Pinpoint the cell where the given text exists, returning its (X, Y) midpoint coordinate. 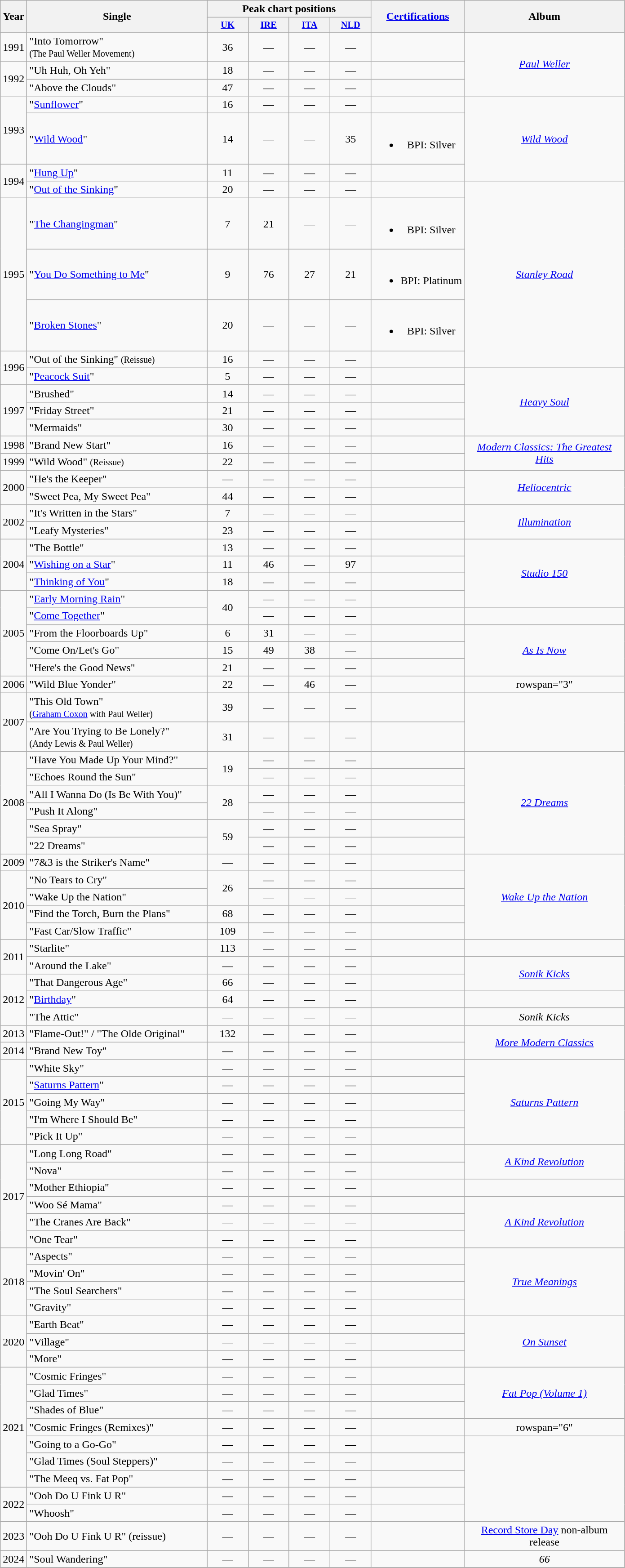
IRE (269, 25)
"It's Written in the Stars" (117, 513)
2022 (13, 1504)
5 (227, 376)
As Is Now (545, 650)
113 (227, 948)
"Wild Blue Yonder" (117, 684)
2008 (13, 802)
"Gravity" (117, 1307)
38 (309, 650)
"Brand New Toy" (117, 1051)
Studio 150 (545, 573)
Certifications (418, 17)
2023 (13, 1536)
"The Bottle" (117, 548)
Illumination (545, 522)
Year (13, 17)
49 (269, 650)
"Aspects" (117, 1256)
Modern Classics: The Greatest Hits (545, 453)
59 (227, 837)
1991 (13, 47)
30 (227, 428)
1996 (13, 368)
22 Dreams (545, 802)
6 (227, 633)
26 (227, 888)
2021 (13, 1427)
109 (227, 931)
"Ooh Do U Fink U R" (117, 1496)
1992 (13, 79)
"Have You Made Up Your Mind?" (117, 760)
1995 (13, 274)
2020 (13, 1342)
"Flame-Out!" / "The Olde Original" (117, 1033)
1993 (13, 130)
"Starlite" (117, 948)
"Going My Way" (117, 1102)
More Modern Classics (545, 1042)
"Hung Up" (117, 173)
"Wishing on a Star" (117, 565)
Paul Weller (545, 64)
"Cosmic Fringes" (117, 1376)
"Sunflower" (117, 105)
Record Store Day non-album release (545, 1536)
BPI: Platinum (418, 274)
"Long Long Road" (117, 1154)
"White Sky" (117, 1068)
"The Attic" (117, 1016)
23 (227, 530)
"The Cranes Are Back" (117, 1222)
"Glad Times" (117, 1393)
NLD (350, 25)
ITA (309, 25)
2004 (13, 565)
"The Meeq vs. Fat Pop" (117, 1479)
"This Old Town" (Graham Coxon with Paul Weller) (117, 708)
rowspan="6" (545, 1427)
Stanley Road (545, 274)
"Nova" (117, 1171)
1994 (13, 181)
"Echoes Round the Sun" (117, 777)
"Saturns Pattern" (117, 1085)
"Ooh Do U Fink U R" (reissue) (117, 1536)
2010 (13, 905)
19 (227, 768)
"Come On/Let's Go" (117, 650)
"One Tear" (117, 1239)
"Leafy Mysteries" (117, 530)
"That Dangerous Age" (117, 982)
Fat Pop (Volume 1) (545, 1393)
"Come Together" (117, 616)
2000 (13, 488)
"Cosmic Fringes (Remixes)" (117, 1427)
"Find the Torch, Burn the Plans" (117, 914)
2013 (13, 1033)
"Sea Spray" (117, 829)
"Wild Wood" (Reissue) (117, 462)
"Sweet Pea, My Sweet Pea" (117, 496)
"Shades of Blue" (117, 1410)
"All I Wanna Do (Is Be With You)" (117, 794)
64 (227, 999)
1998 (13, 445)
"Above the Clouds" (117, 88)
On Sunset (545, 1342)
"Friday Street" (117, 410)
"7&3 is the Striker's Name" (117, 863)
1999 (13, 462)
2009 (13, 863)
2014 (13, 1051)
"Pick It Up" (117, 1136)
47 (227, 88)
36 (227, 47)
Heliocentric (545, 488)
"The Changingman" (117, 224)
76 (269, 274)
"Woo Sé Mama" (117, 1205)
rowspan="3" (545, 684)
9 (227, 274)
"Brushed" (117, 393)
"Broken Stones" (117, 325)
"The Soul Searchers" (117, 1290)
"Going to a Go-Go" (117, 1444)
"More" (117, 1359)
"Push It Along" (117, 811)
"Peacock Suit" (117, 376)
2005 (13, 633)
"No Tears to Cry" (117, 880)
35 (350, 138)
"Are You Trying to Be Lonely?" (Andy Lewis & Paul Weller) (117, 736)
"Around the Lake" (117, 965)
2012 (13, 999)
40 (227, 607)
"Earth Beat" (117, 1325)
39 (227, 708)
"Mother Ethiopia" (117, 1188)
"Early Morning Rain" (117, 599)
Saturns Pattern (545, 1102)
True Meanings (545, 1282)
Single (117, 17)
13 (227, 548)
"Mermaids" (117, 428)
Wild Wood (545, 138)
44 (227, 496)
"From the Floorboards Up" (117, 633)
"Thinking of You" (117, 582)
"Village" (117, 1342)
132 (227, 1033)
"Out of the Sinking" (Reissue) (117, 359)
"Soul Wandering" (117, 1559)
"You Do Something to Me" (117, 274)
2006 (13, 684)
Heavy Soul (545, 402)
Peak chart positions (289, 9)
"Fast Car/Slow Traffic" (117, 931)
"He's the Keeper" (117, 479)
15 (227, 650)
"Wild Wood" (117, 138)
"Into Tomorrow" (The Paul Weller Movement) (117, 47)
2015 (13, 1102)
"Glad Times (Soul Steppers)" (117, 1461)
2011 (13, 957)
"Birthday" (117, 999)
"Whoosh" (117, 1513)
2007 (13, 722)
28 (227, 803)
"Movin' On" (117, 1273)
2018 (13, 1282)
68 (227, 914)
"Wake Up the Nation" (117, 897)
Album (545, 17)
UK (227, 25)
"Out of the Sinking" (117, 190)
2017 (13, 1196)
"Brand New Start" (117, 445)
Wake Up the Nation (545, 897)
2024 (13, 1559)
1997 (13, 410)
"22 Dreams" (117, 846)
27 (309, 274)
97 (350, 565)
"Uh Huh, Oh Yeh" (117, 71)
2002 (13, 522)
"I'm Where I Should Be" (117, 1119)
"Here's the Good News" (117, 667)
